Extract the [X, Y] coordinate from the center of the cell holding the provided text.  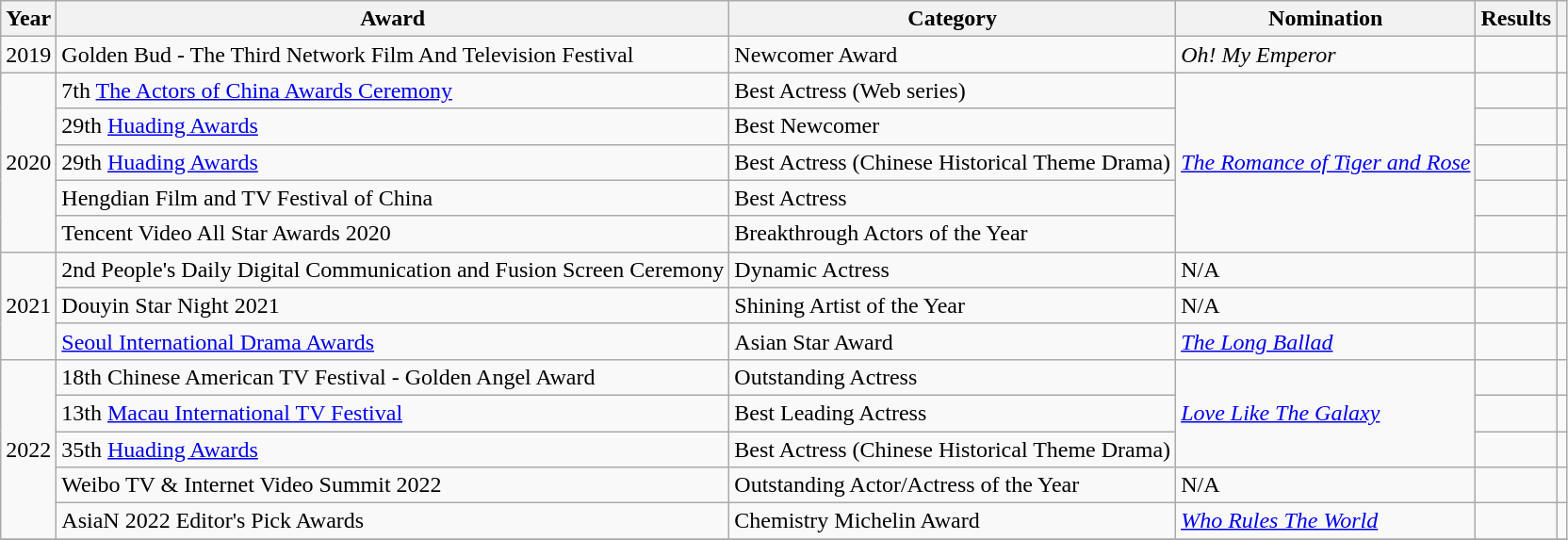
Dynamic Actress [953, 270]
AsiaN 2022 Editor's Pick Awards [393, 521]
2019 [28, 55]
Outstanding Actress [953, 377]
Tencent Video All Star Awards 2020 [393, 234]
7th The Actors of China Awards Ceremony [393, 90]
18th Chinese American TV Festival - Golden Angel Award [393, 377]
Breakthrough Actors of the Year [953, 234]
Hengdian Film and TV Festival of China [393, 198]
Results [1516, 19]
35th Huading Awards [393, 450]
Shining Artist of the Year [953, 305]
Category [953, 19]
Love Like The Galaxy [1326, 413]
Best Actress (Web series) [953, 90]
Who Rules The World [1326, 521]
Oh! My Emperor [1326, 55]
2022 [28, 449]
Douyin Star Night 2021 [393, 305]
Best Actress [953, 198]
Newcomer Award [953, 55]
2020 [28, 162]
Best Newcomer [953, 126]
The Long Ballad [1326, 341]
Best Leading Actress [953, 413]
Chemistry Michelin Award [953, 521]
Nomination [1326, 19]
Outstanding Actor/Actress of the Year [953, 485]
Weibo TV & Internet Video Summit 2022 [393, 485]
The Romance of Tiger and Rose [1326, 162]
Year [28, 19]
Golden Bud - The Third Network Film And Television Festival [393, 55]
2nd People's Daily Digital Communication and Fusion Screen Ceremony [393, 270]
Seoul International Drama Awards [393, 341]
Award [393, 19]
Asian Star Award [953, 341]
13th Macau International TV Festival [393, 413]
2021 [28, 305]
